Return (X, Y) of the center of cell containing provided text 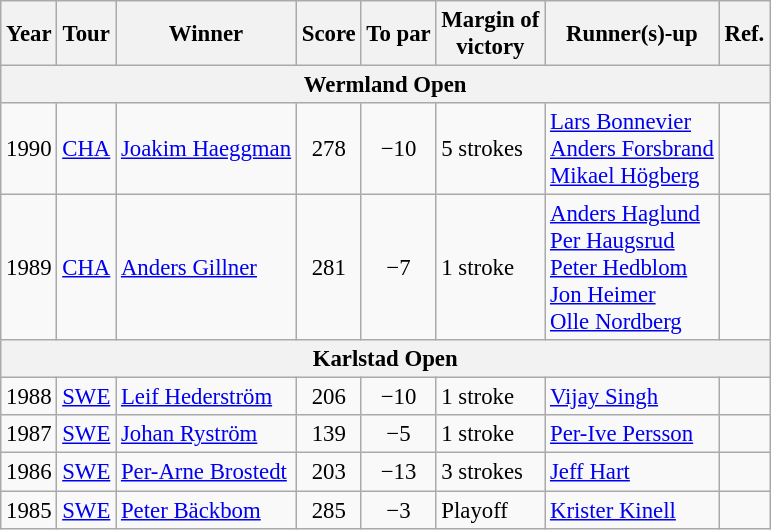
Year (29, 34)
203 (328, 472)
Peter Bäckbom (206, 510)
1988 (29, 397)
Margin ofvictory (490, 34)
Per-Arne Brostedt (206, 472)
Anders Gillner (206, 268)
Winner (206, 34)
Lars Bonnevier Anders Forsbrand Mikael Högberg (632, 149)
1986 (29, 472)
−13 (398, 472)
1987 (29, 435)
Ref. (744, 34)
−3 (398, 510)
Leif Hederström (206, 397)
Anders Haglund Per Haugsrud Peter Hedblom Jon Heimer Olle Nordberg (632, 268)
Wermland Open (386, 85)
−5 (398, 435)
Karlstad Open (386, 359)
Per-Ive Persson (632, 435)
1990 (29, 149)
3 strokes (490, 472)
139 (328, 435)
Playoff (490, 510)
−7 (398, 268)
1985 (29, 510)
Score (328, 34)
Krister Kinell (632, 510)
278 (328, 149)
Tour (86, 34)
5 strokes (490, 149)
281 (328, 268)
Joakim Haeggman (206, 149)
Jeff Hart (632, 472)
Johan Ryström (206, 435)
285 (328, 510)
1989 (29, 268)
Vijay Singh (632, 397)
206 (328, 397)
To par (398, 34)
Runner(s)-up (632, 34)
